From the cell containing the given text, extract its center point as [x, y] coordinate. 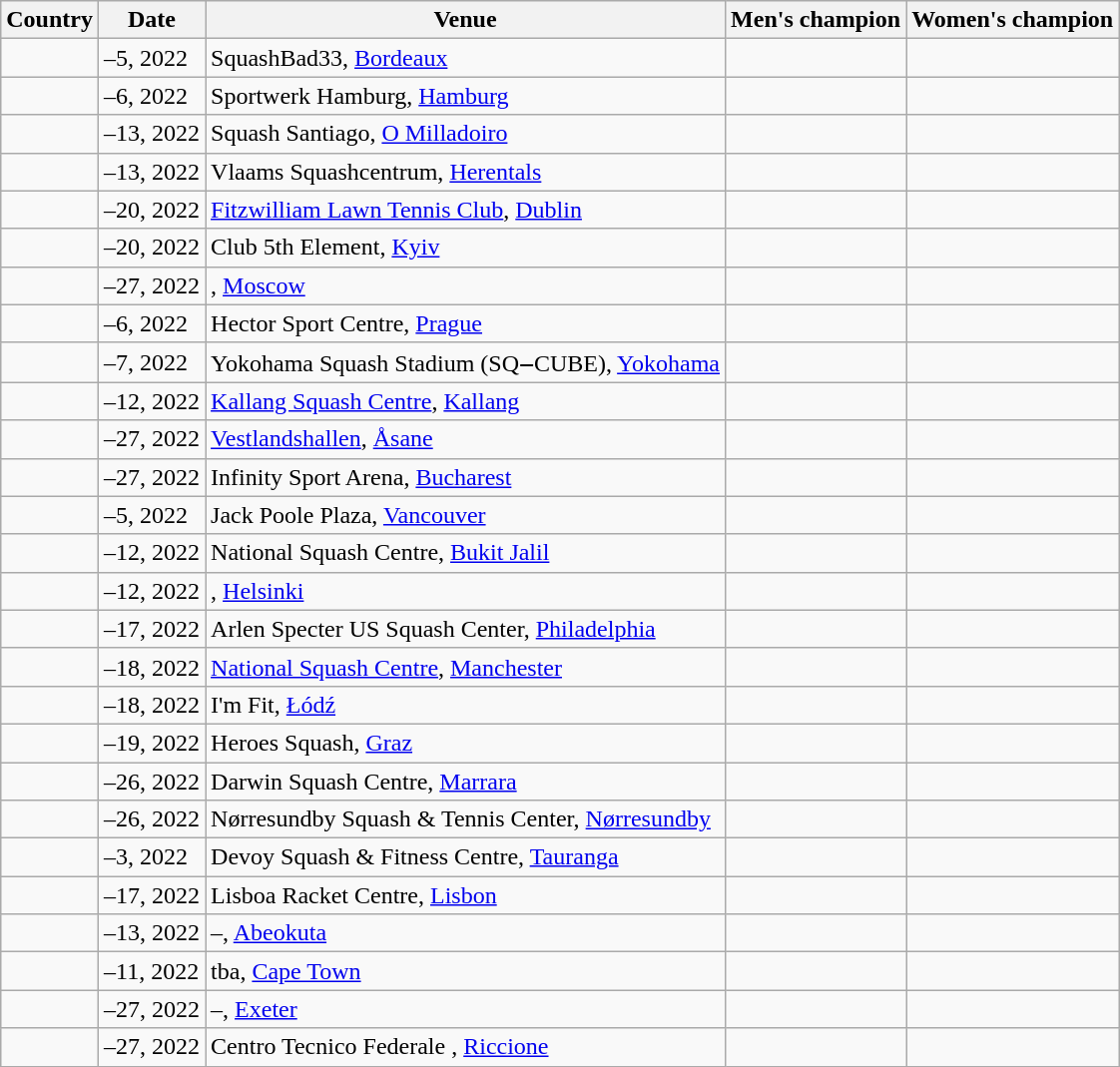
Kallang Squash Centre, Kallang [465, 401]
Arlen Specter US Squash Center, Philadelphia [465, 629]
Venue [465, 20]
, Helsinki [465, 591]
Sportwerk Hamburg, Hamburg [465, 96]
, Moscow [465, 285]
Country [50, 20]
tba, Cape Town [465, 971]
Infinity Sport Arena, Bucharest [465, 477]
SquashBad33, Bordeaux [465, 58]
National Squash Centre, Manchester [465, 667]
Club 5th Element, Kyiv [465, 248]
I'm Fit, Łódź [465, 705]
–19, 2022 [152, 743]
Lisboa Racket Centre, Lisbon [465, 895]
National Squash Centre, Bukit Jalil [465, 553]
Devoy Squash & Fitness Centre, Tauranga [465, 857]
Nørresundby Squash & Tennis Center, Nørresundby [465, 819]
–, Exeter [465, 1009]
Darwin Squash Centre, Marrara [465, 782]
–11, 2022 [152, 971]
Fitzwilliam Lawn Tennis Club, Dublin [465, 210]
–3, 2022 [152, 857]
Date [152, 20]
Heroes Squash, Graz [465, 743]
Women's champion [1012, 20]
Yokohama Squash Stadium (SQ‒CUBE), Yokohama [465, 362]
Squash Santiago, O Milladoiro [465, 134]
–, Abeokuta [465, 933]
Hector Sport Centre, Prague [465, 323]
Men's champion [817, 20]
Vlaams Squashcentrum, Herentals [465, 172]
–7, 2022 [152, 362]
Centro Tecnico Federale , Riccione [465, 1047]
Jack Poole Plaza, Vancouver [465, 515]
Vestlandshallen, Åsane [465, 439]
